Scan for the cell matching the given text and deliver its [x, y] coordinate at center. 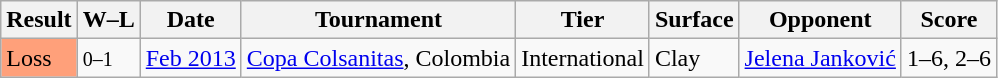
Feb 2013 [190, 58]
Loss [39, 58]
Tournament [378, 20]
Result [39, 20]
Jelena Janković [820, 58]
Surface [694, 20]
0–1 [108, 58]
Tier [583, 20]
Clay [694, 58]
1–6, 2–6 [948, 58]
Score [948, 20]
International [583, 58]
Opponent [820, 20]
Copa Colsanitas, Colombia [378, 58]
W–L [108, 20]
Date [190, 20]
